Search for the cell housing the specified text and yield its (x, y) center coordinate. 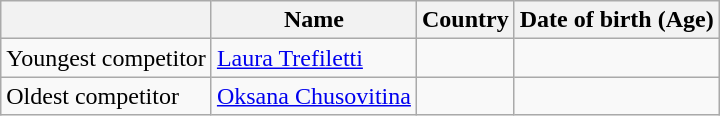
Date of birth (Age) (616, 20)
Youngest competitor (106, 58)
Country (465, 20)
Name (314, 20)
Oldest competitor (106, 96)
Oksana Chusovitina (314, 96)
Laura Trefiletti (314, 58)
